Provide the [x, y] coordinate of the cell's center where the given text is located.  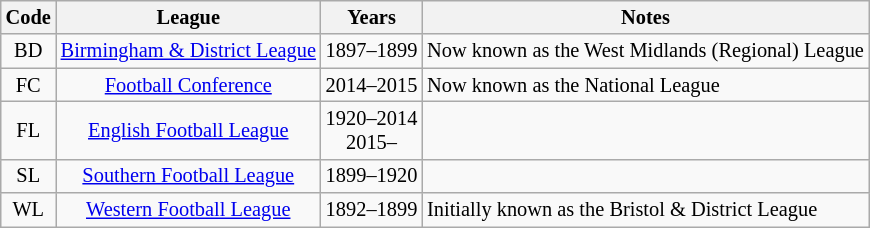
English Football League [188, 130]
Birmingham & District League [188, 51]
Now known as the West Midlands (Regional) League [646, 51]
BD [28, 51]
1892–1899 [372, 210]
Now known as the National League [646, 85]
Western Football League [188, 210]
Notes [646, 17]
2014–2015 [372, 85]
FC [28, 85]
Years [372, 17]
Football Conference [188, 85]
SL [28, 176]
1899–1920 [372, 176]
1897–1899 [372, 51]
Initially known as the Bristol & District League [646, 210]
Code [28, 17]
1920–20142015– [372, 130]
WL [28, 210]
Southern Football League [188, 176]
FL [28, 130]
League [188, 17]
